Find where the given text appears and provide that cell's center as [x, y] coordinate. 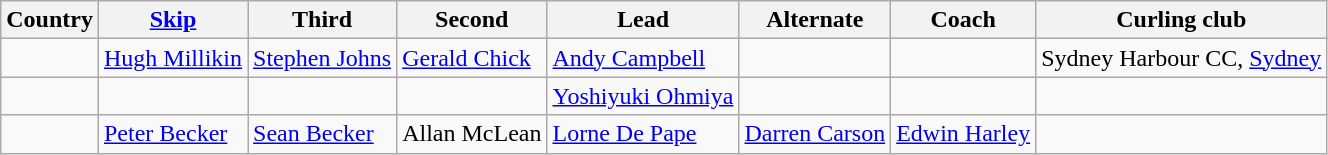
Country [50, 20]
Stephen Johns [322, 58]
Second [472, 20]
Alternate [815, 20]
Edwin Harley [964, 134]
Lorne De Pape [643, 134]
Peter Becker [172, 134]
Yoshiyuki Ohmiya [643, 96]
Allan McLean [472, 134]
Third [322, 20]
Lead [643, 20]
Sean Becker [322, 134]
Curling club [1182, 20]
Coach [964, 20]
Skip [172, 20]
Hugh Millikin [172, 58]
Darren Carson [815, 134]
Gerald Chick [472, 58]
Andy Campbell [643, 58]
Sydney Harbour CC, Sydney [1182, 58]
